Return [x, y] of the center of cell containing provided text 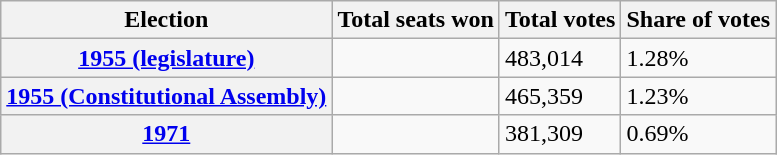
Total seats won [416, 20]
1955 (legislature) [166, 58]
1.28% [698, 58]
Share of votes [698, 20]
1955 (Constitutional Assembly) [166, 96]
0.69% [698, 134]
Election [166, 20]
381,309 [560, 134]
1971 [166, 134]
483,014 [560, 58]
1.23% [698, 96]
465,359 [560, 96]
Total votes [560, 20]
